Extract the (x, y) coordinate from the center of the cell holding the provided text.  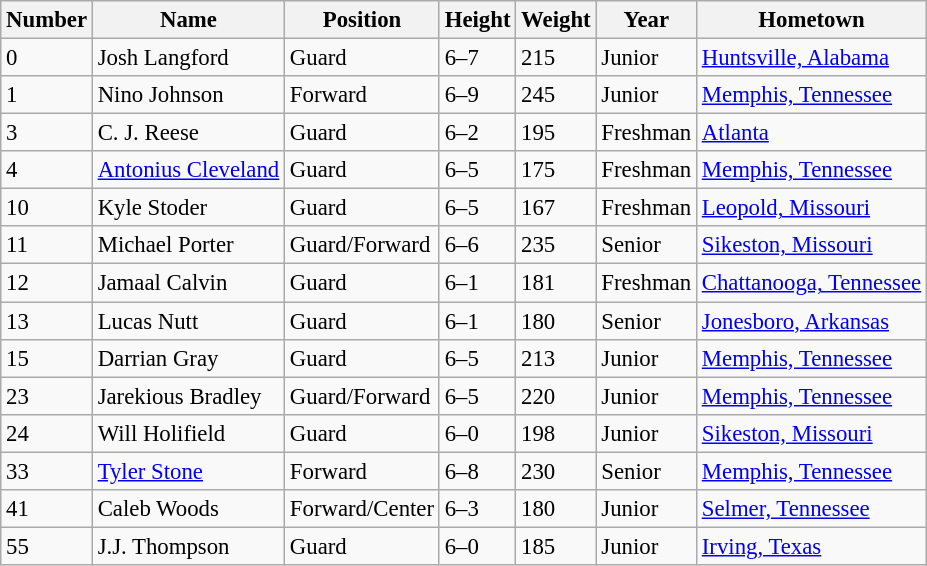
195 (556, 133)
55 (47, 546)
Lucas Nutt (188, 321)
Number (47, 20)
10 (47, 208)
181 (556, 283)
Atlanta (811, 133)
Michael Porter (188, 245)
33 (47, 471)
Weight (556, 20)
Forward/Center (362, 509)
Irving, Texas (811, 546)
Jarekious Bradley (188, 396)
Kyle Stoder (188, 208)
Antonius Cleveland (188, 170)
Tyler Stone (188, 471)
245 (556, 95)
6–7 (477, 58)
J.J. Thompson (188, 546)
Year (646, 20)
213 (556, 358)
Huntsville, Alabama (811, 58)
Josh Langford (188, 58)
23 (47, 396)
Chattanooga, Tennessee (811, 283)
1 (47, 95)
Hometown (811, 20)
Nino Johnson (188, 95)
220 (556, 396)
3 (47, 133)
6–6 (477, 245)
198 (556, 433)
6–3 (477, 509)
Darrian Gray (188, 358)
15 (47, 358)
Selmer, Tennessee (811, 509)
6–2 (477, 133)
6–9 (477, 95)
Position (362, 20)
235 (556, 245)
Name (188, 20)
Will Holifield (188, 433)
0 (47, 58)
C. J. Reese (188, 133)
12 (47, 283)
230 (556, 471)
41 (47, 509)
Jamaal Calvin (188, 283)
11 (47, 245)
Jonesboro, Arkansas (811, 321)
167 (556, 208)
4 (47, 170)
Leopold, Missouri (811, 208)
24 (47, 433)
Caleb Woods (188, 509)
6–8 (477, 471)
215 (556, 58)
13 (47, 321)
185 (556, 546)
175 (556, 170)
Height (477, 20)
